Search for the cell housing the specified text and yield its [X, Y] center coordinate. 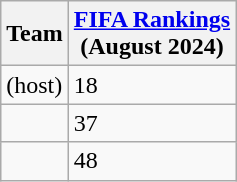
Team [35, 34]
(host) [35, 85]
37 [152, 123]
18 [152, 85]
48 [152, 161]
FIFA Rankings(August 2024) [152, 34]
